Find where the given text appears and provide that cell's center as (X, Y) coordinate. 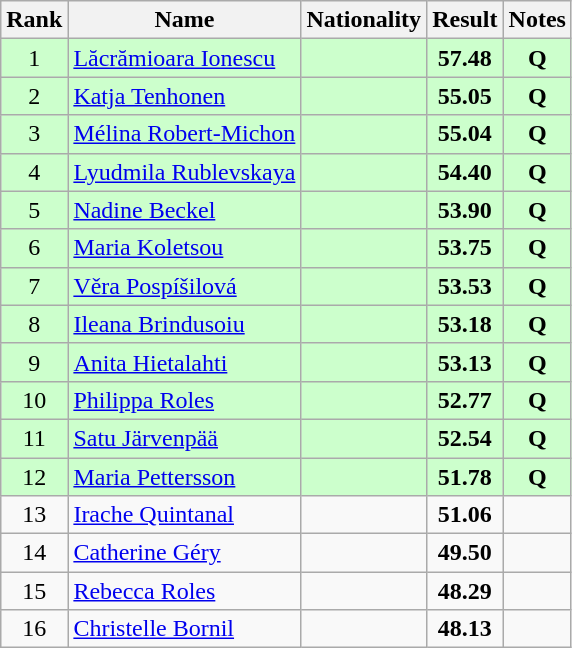
6 (34, 248)
52.77 (465, 400)
Věra Pospíšilová (184, 286)
Catherine Géry (184, 553)
Christelle Bornil (184, 629)
3 (34, 134)
53.75 (465, 248)
7 (34, 286)
Ileana Brindusoiu (184, 324)
Philippa Roles (184, 400)
Mélina Robert-Michon (184, 134)
Rebecca Roles (184, 591)
51.06 (465, 515)
11 (34, 438)
Nadine Beckel (184, 210)
53.90 (465, 210)
52.54 (465, 438)
12 (34, 477)
8 (34, 324)
Notes (537, 20)
Name (184, 20)
13 (34, 515)
Maria Pettersson (184, 477)
48.13 (465, 629)
1 (34, 58)
Maria Koletsou (184, 248)
Katja Tenhonen (184, 96)
15 (34, 591)
2 (34, 96)
Anita Hietalahti (184, 362)
Satu Järvenpää (184, 438)
53.18 (465, 324)
4 (34, 172)
14 (34, 553)
Result (465, 20)
16 (34, 629)
55.04 (465, 134)
53.53 (465, 286)
53.13 (465, 362)
Nationality (364, 20)
54.40 (465, 172)
9 (34, 362)
Lăcrămioara Ionescu (184, 58)
5 (34, 210)
49.50 (465, 553)
Rank (34, 20)
48.29 (465, 591)
51.78 (465, 477)
Irache Quintanal (184, 515)
57.48 (465, 58)
Lyudmila Rublevskaya (184, 172)
10 (34, 400)
55.05 (465, 96)
